Extract the [X, Y] coordinate from the center of the cell holding the provided text.  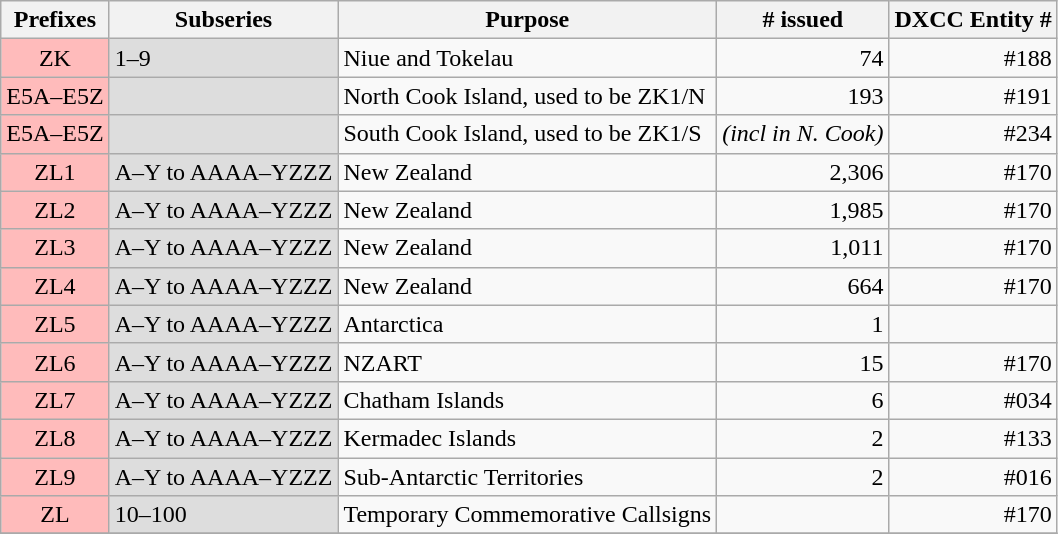
ZL1 [55, 172]
ZL8 [55, 438]
Temporary Commemorative Callsigns [528, 515]
ZL7 [55, 400]
ZK [55, 58]
Antarctica [528, 324]
# issued [803, 20]
2,306 [803, 172]
NZART [528, 362]
193 [803, 96]
ZL9 [55, 477]
#234 [973, 134]
ZL5 [55, 324]
15 [803, 362]
74 [803, 58]
#188 [973, 58]
Prefixes [55, 20]
ZL2 [55, 210]
Niue and Tokelau [528, 58]
1 [803, 324]
1–9 [224, 58]
ZL4 [55, 286]
ZL [55, 515]
Purpose [528, 20]
6 [803, 400]
(incl in N. Cook) [803, 134]
1,011 [803, 248]
10–100 [224, 515]
Sub-Antarctic Territories [528, 477]
#133 [973, 438]
1,985 [803, 210]
Subseries [224, 20]
North Cook Island, used to be ZK1/N [528, 96]
Kermadec Islands [528, 438]
#191 [973, 96]
#016 [973, 477]
Chatham Islands [528, 400]
664 [803, 286]
DXCC Entity # [973, 20]
South Cook Island, used to be ZK1/S [528, 134]
#034 [973, 400]
ZL6 [55, 362]
ZL3 [55, 248]
